Search for the cell housing the specified text and yield its (X, Y) center coordinate. 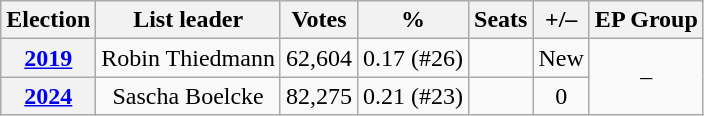
0.21 (#23) (412, 96)
New (561, 58)
Seats (501, 20)
2024 (48, 96)
List leader (188, 20)
+/– (561, 20)
Robin Thiedmann (188, 58)
Votes (318, 20)
Election (48, 20)
2019 (48, 58)
0.17 (#26) (412, 58)
EP Group (646, 20)
0 (561, 96)
82,275 (318, 96)
Sascha Boelcke (188, 96)
62,604 (318, 58)
% (412, 20)
– (646, 77)
